Output the (x, y) coordinate of the center of the cell containing the given text.  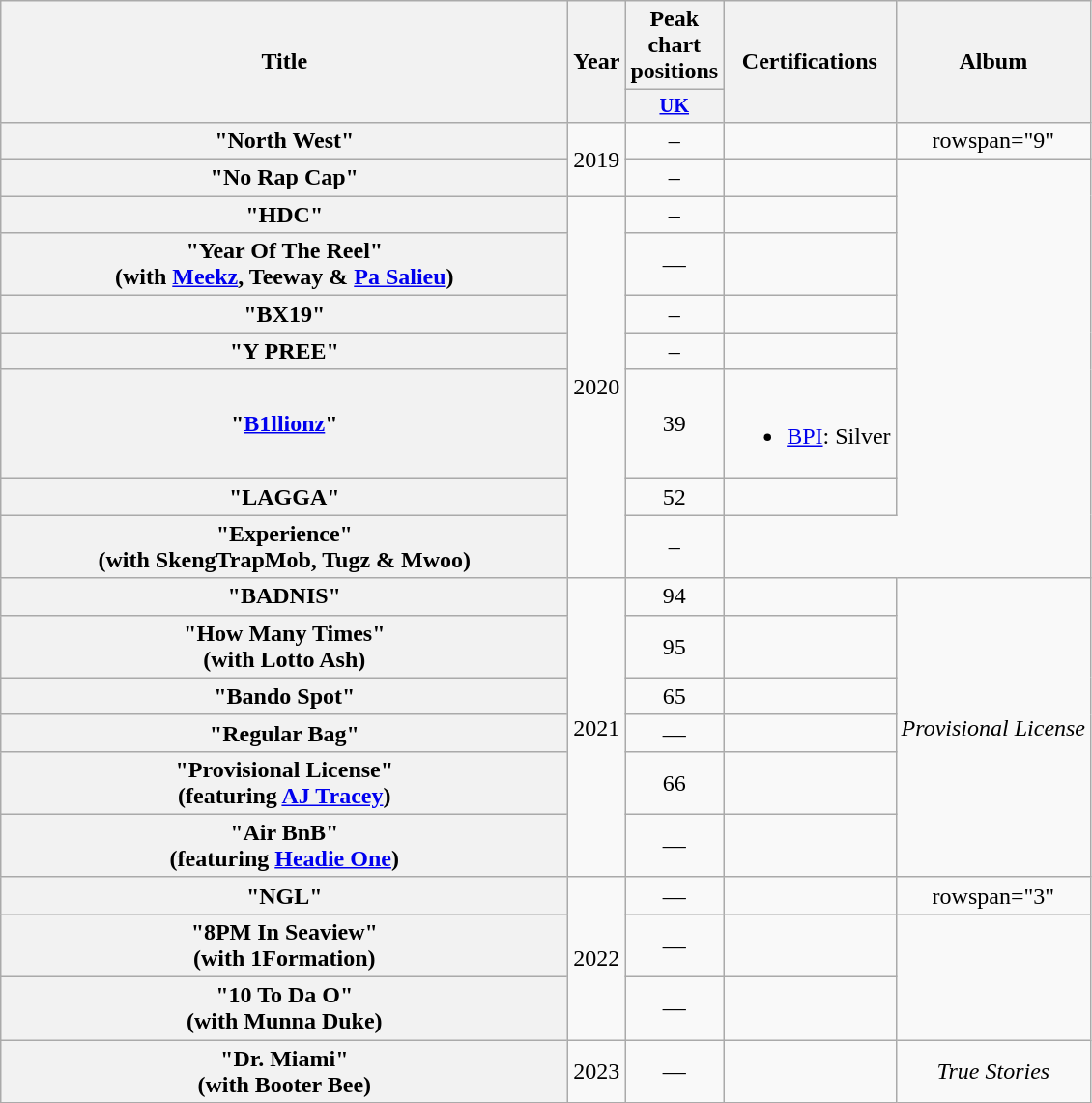
"How Many Times"(with Lotto Ash) (284, 646)
"Dr. Miami"(with Booter Bee) (284, 1071)
Title (284, 62)
True Stories (993, 1071)
"North West" (284, 140)
65 (675, 696)
Certifications (810, 62)
"BADNIS" (284, 596)
2023 (597, 1071)
"No Rap Cap" (284, 178)
2020 (597, 387)
95 (675, 646)
"10 To Da O" (with Munna Duke) (284, 1009)
39 (675, 423)
Provisional License (993, 727)
"Year Of The Reel" (with Meekz, Teeway & Pa Salieu) (284, 265)
"Regular Bag" (284, 733)
"Air BnB" (featuring Headie One) (284, 845)
"Bando Spot" (284, 696)
"Experience"(with SkengTrapMob, Tugz & Mwoo) (284, 547)
94 (675, 596)
"LAGGA" (284, 497)
Year (597, 62)
"NGL" (284, 895)
66 (675, 783)
2021 (597, 727)
rowspan="3" (993, 895)
2022 (597, 958)
Album (993, 62)
"B1llionz" (284, 423)
"BX19" (284, 314)
UK (675, 106)
BPI: Silver (810, 423)
52 (675, 497)
2019 (597, 159)
"HDC" (284, 215)
rowspan="9" (993, 140)
Peak chart positions (675, 45)
"Y PREE" (284, 351)
"Provisional License"(featuring AJ Tracey) (284, 783)
"8PM In Seaview" (with 1Formation) (284, 945)
